Pinpoint the cell where the given text exists, returning its (X, Y) midpoint coordinate. 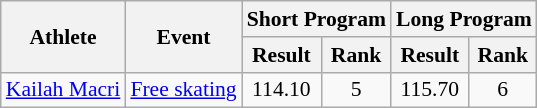
Long Program (464, 19)
Short Program (316, 19)
114.10 (282, 90)
115.70 (430, 90)
6 (503, 90)
Kailah Macri (64, 90)
Event (183, 36)
Athlete (64, 36)
5 (356, 90)
Free skating (183, 90)
